For the text-containing cell, return its midpoint in (x, y) coordinate format. 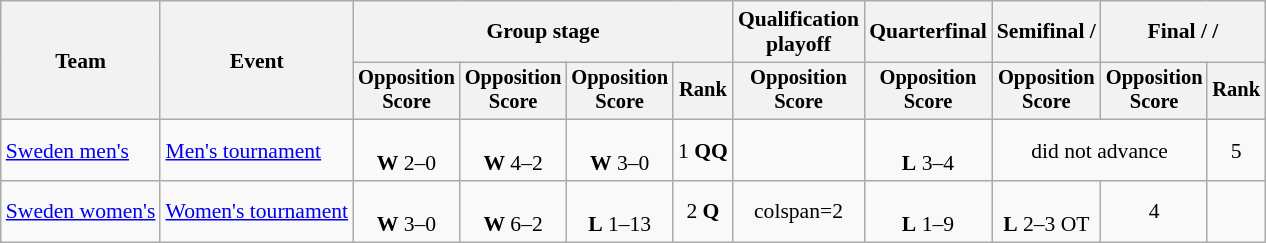
Group stage (543, 32)
L 1–13 (620, 212)
Semifinal / (1046, 32)
L 3–4 (928, 150)
Qualificationplayoff (798, 32)
L 1–9 (928, 212)
Quarterfinal (928, 32)
Event (256, 60)
Men's tournament (256, 150)
2 Q (703, 212)
4 (1154, 212)
Women's tournament (256, 212)
1 QQ (703, 150)
Sweden women's (81, 212)
Team (81, 60)
W 4–2 (514, 150)
Sweden men's (81, 150)
W 2–0 (406, 150)
Final / / (1183, 32)
did not advance (1100, 150)
colspan=2 (798, 212)
W 6–2 (514, 212)
L 2–3 OT (1046, 212)
5 (1236, 150)
